Determine the [X, Y] coordinate at the center of the cell enclosing the given text.  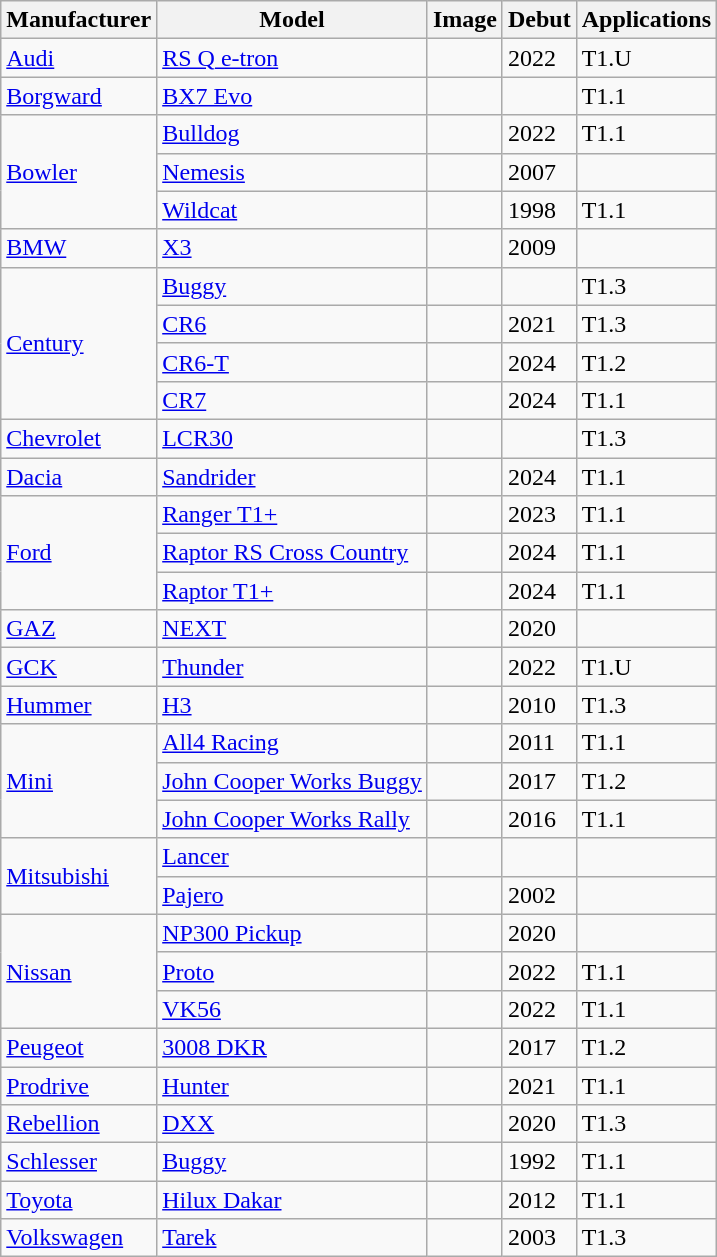
Thunder [292, 667]
LCR30 [292, 438]
1992 [539, 1162]
Ford [79, 553]
Bulldog [292, 134]
Chevrolet [79, 438]
3008 DKR [292, 1047]
2012 [539, 1200]
Image [464, 20]
John Cooper Works Rally [292, 819]
Bowler [79, 172]
Audi [79, 58]
CR6 [292, 324]
2003 [539, 1238]
Hummer [79, 705]
DXX [292, 1124]
Tarek [292, 1238]
BX7 Evo [292, 96]
2023 [539, 515]
Sandrider [292, 477]
Manufacturer [79, 20]
CR7 [292, 400]
Hilux Dakar [292, 1200]
GCK [79, 667]
Hunter [292, 1085]
Peugeot [79, 1047]
Wildcat [292, 210]
Debut [539, 20]
All4 Racing [292, 743]
Rebellion [79, 1124]
2016 [539, 819]
Raptor RS Cross Country [292, 553]
Ranger T1+ [292, 515]
Nissan [79, 971]
Century [79, 343]
Raptor T1+ [292, 591]
Nemesis [292, 172]
Borgward [79, 96]
X3 [292, 248]
Applications [646, 20]
BMW [79, 248]
Dacia [79, 477]
2010 [539, 705]
John Cooper Works Buggy [292, 781]
Lancer [292, 857]
NP300 Pickup [292, 933]
H3 [292, 705]
Proto [292, 971]
Mini [79, 781]
2002 [539, 895]
VK56 [292, 1009]
2009 [539, 248]
Volkswagen [79, 1238]
2007 [539, 172]
Schlesser [79, 1162]
Toyota [79, 1200]
1998 [539, 210]
Pajero [292, 895]
2011 [539, 743]
NEXT [292, 629]
Mitsubishi [79, 876]
CR6-T [292, 362]
Model [292, 20]
Prodrive [79, 1085]
GAZ [79, 629]
RS Q e-tron [292, 58]
